Pinpoint the cell where the given text exists, returning its [x, y] midpoint coordinate. 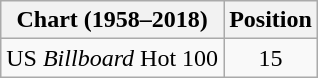
15 [271, 58]
Position [271, 20]
US Billboard Hot 100 [112, 58]
Chart (1958–2018) [112, 20]
